For the text-containing cell, return its midpoint in (X, Y) coordinate format. 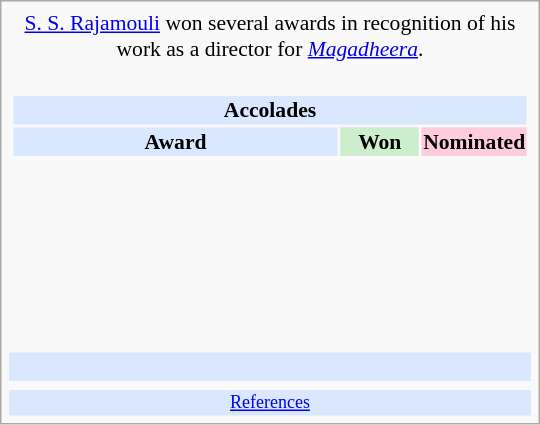
Accolades (270, 110)
Nominated (474, 141)
Award (175, 141)
S. S. Rajamouli won several awards in recognition of his work as a director for Magadheera. (270, 36)
Won (380, 141)
References (270, 403)
Accolades Award Won Nominated (270, 208)
